Scan for the cell matching the given text and deliver its [x, y] coordinate at center. 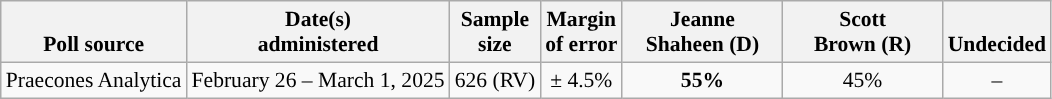
Marginof error [581, 32]
ScottBrown (R) [863, 32]
626 (RV) [496, 80]
Praecones Analytica [94, 80]
Date(s)administered [318, 32]
Samplesize [496, 32]
– [997, 80]
± 4.5% [581, 80]
55% [702, 80]
Poll source [94, 32]
Undecided [997, 32]
JeanneShaheen (D) [702, 32]
February 26 – March 1, 2025 [318, 80]
45% [863, 80]
